Extract the [X, Y] coordinate from the center of the cell holding the provided text.  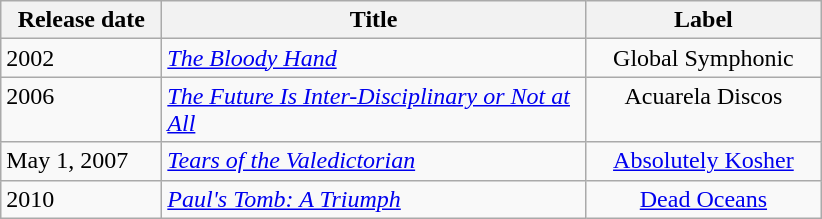
2002 [82, 58]
The Future Is Inter-Disciplinary or Not at All [374, 110]
May 1, 2007 [82, 161]
Release date [82, 20]
Title [374, 20]
The Bloody Hand [374, 58]
2010 [82, 199]
Paul's Tomb: A Triumph [374, 199]
Absolutely Kosher [703, 161]
2006 [82, 110]
Global Symphonic [703, 58]
Label [703, 20]
Dead Oceans [703, 199]
Acuarela Discos [703, 110]
Tears of the Valedictorian [374, 161]
